Locate the cell with the specified text and output its [x, y] center coordinate. 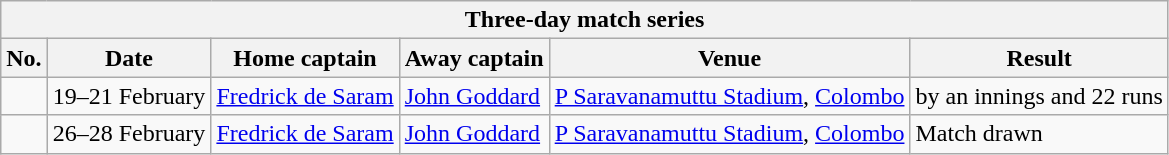
Three-day match series [585, 20]
Venue [730, 58]
Away captain [474, 58]
26–28 February [129, 134]
Home captain [305, 58]
Match drawn [1039, 134]
19–21 February [129, 96]
Result [1039, 58]
by an innings and 22 runs [1039, 96]
No. [24, 58]
Date [129, 58]
